Provide the [x, y] coordinate of the cell's center where the given text is located.  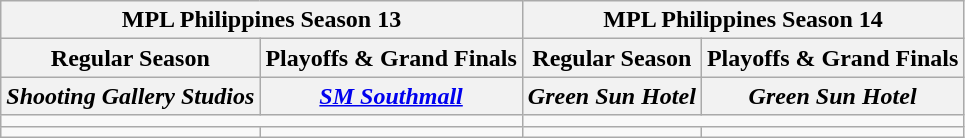
MPL Philippines Season 14 [742, 20]
MPL Philippines Season 13 [262, 20]
Shooting Gallery Studios [130, 96]
SM Southmall [391, 96]
